Extract the [x, y] coordinate from the center of the cell holding the provided text.  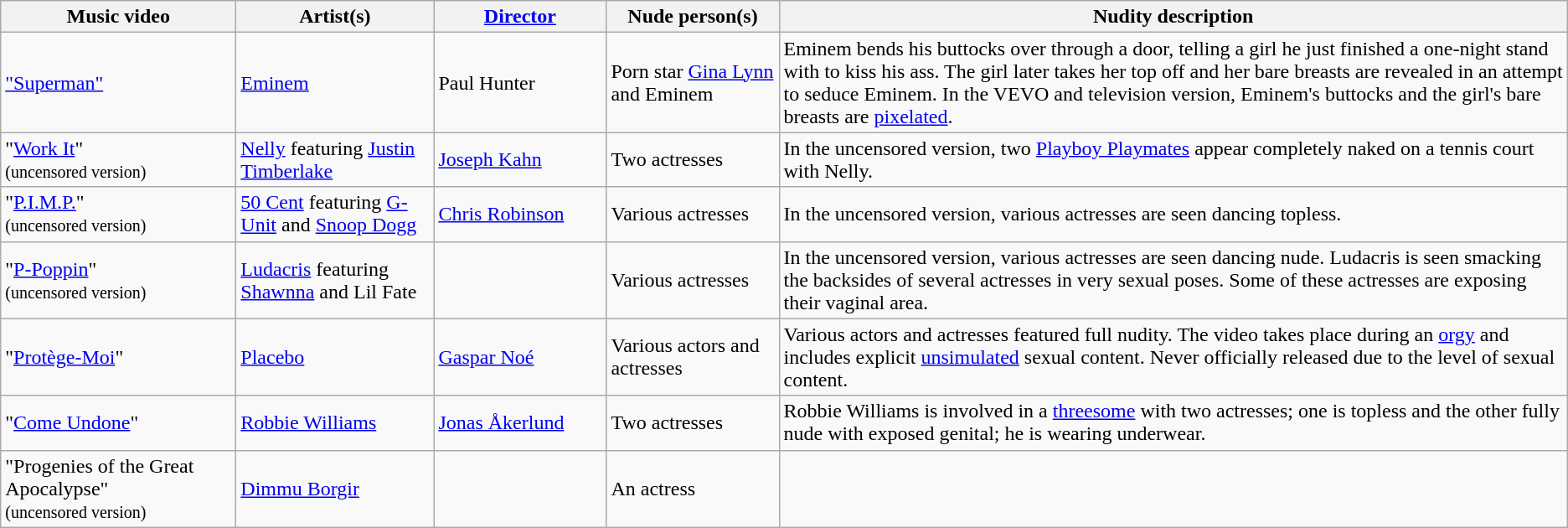
Nelly featuring Justin Timberlake [335, 159]
"Work It" (uncensored version) [119, 159]
Joseph Kahn [520, 159]
In the uncensored version, various actresses are seen dancing topless. [1173, 215]
"Progenies of the Great Apocalypse" (uncensored version) [119, 489]
"Protège-Moi" [119, 357]
An actress [693, 489]
Dimmu Borgir [335, 489]
Eminem [335, 82]
Jonas Åkerlund [520, 422]
Nude person(s) [693, 17]
Gaspar Noé [520, 357]
Robbie Williams is involved in a threesome with two actresses; one is topless and the other fully nude with exposed genital; he is wearing underwear. [1173, 422]
50 Cent featuring G-Unit and Snoop Dogg [335, 215]
Ludacris featuring Shawnna and Lil Fate [335, 280]
Placebo [335, 357]
Robbie Williams [335, 422]
Paul Hunter [520, 82]
"P-Poppin" (uncensored version) [119, 280]
In the uncensored version, two Playboy Playmates appear completely naked on a tennis court with Nelly. [1173, 159]
Chris Robinson [520, 215]
Various actors and actresses [693, 357]
Director [520, 17]
"Superman" [119, 82]
"P.I.M.P." (uncensored version) [119, 215]
"Come Undone" [119, 422]
Music video [119, 17]
Nudity description [1173, 17]
Porn star Gina Lynn and Eminem [693, 82]
Artist(s) [335, 17]
